Find where the given text appears and provide that cell's center as (x, y) coordinate. 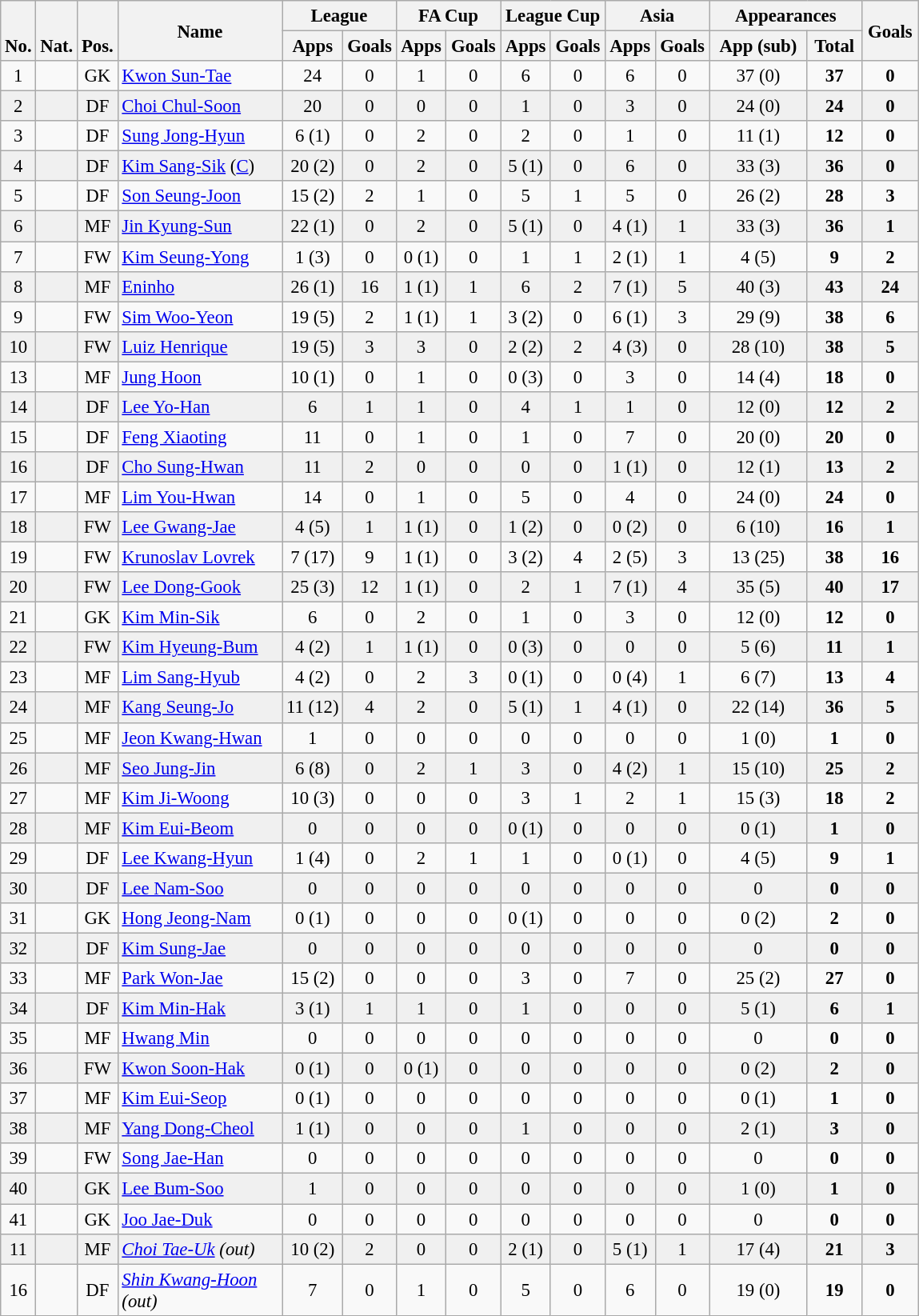
Hong Jeong-Nam (200, 918)
Kang Seung-Jo (200, 708)
Choi Chul-Soon (200, 106)
Sim Woo-Yeon (200, 317)
Song Jae-Han (200, 1159)
22 (18, 647)
17 (4) (758, 1249)
Kwon Sun-Tae (200, 76)
32 (18, 948)
Kim Hyeung-Bum (200, 647)
FA Cup (448, 16)
Hwang Min (200, 1038)
25 (2) (758, 978)
6 (7) (758, 678)
Kim Min-Sik (200, 618)
Kim Sung-Jae (200, 948)
Luiz Henrique (200, 346)
20 (0) (758, 437)
41 (18, 1219)
8 (18, 286)
34 (18, 1009)
App (sub) (758, 46)
Lee Gwang-Jae (200, 527)
13 (25) (758, 558)
1 (3) (313, 257)
10 (1) (313, 377)
6 (10) (758, 527)
League Cup (553, 16)
26 (1) (313, 286)
Cho Sung-Hwan (200, 467)
Jin Kyung-Sun (200, 226)
Lee Bum-Soo (200, 1189)
19 (0) (758, 1290)
Choi Tae-Uk (out) (200, 1249)
35 (5) (758, 587)
Lee Dong-Gook (200, 587)
30 (18, 888)
23 (18, 678)
29 (9) (758, 317)
22 (14) (758, 708)
Son Seung-Joon (200, 196)
Total (835, 46)
28 (10) (758, 346)
15 (3) (758, 798)
26 (2) (758, 196)
Lee Nam-Soo (200, 888)
1 (4) (313, 858)
10 (2) (313, 1249)
5 (6) (758, 647)
Lim You-Hwan (200, 497)
31 (18, 918)
43 (835, 286)
Seo Jung-Jin (200, 768)
Krunoslav Lovrek (200, 558)
25 (3) (313, 587)
35 (18, 1038)
14 (4) (758, 377)
Kim Min-Hak (200, 1009)
Kim Seung-Yong (200, 257)
League (339, 16)
15 (10) (758, 768)
Shin Kwang-Hoon (out) (200, 1290)
2 (5) (630, 558)
Asia (657, 16)
Joo Jae-Duk (200, 1219)
Yang Dong-Cheol (200, 1129)
6 (8) (313, 768)
0 (4) (630, 678)
Kim Eui-Seop (200, 1098)
Lee Yo-Han (200, 407)
No. (18, 30)
Sung Jong-Hyun (200, 136)
Jung Hoon (200, 377)
12 (1) (758, 467)
29 (18, 858)
33 (18, 978)
Lee Kwang-Hyun (200, 858)
2 (2) (526, 346)
39 (18, 1159)
Nat. (57, 30)
Lim Sang-Hyub (200, 678)
Appearances (785, 16)
26 (18, 768)
15 (18, 437)
10 (3) (313, 798)
10 (18, 346)
Kwon Soon-Hak (200, 1069)
Kim Eui-Beom (200, 828)
Eninho (200, 286)
11 (12) (313, 708)
3 (1) (313, 1009)
Park Won-Jae (200, 978)
22 (1) (313, 226)
Kim Ji-Woong (200, 798)
Feng Xiaoting (200, 437)
1 (2) (526, 527)
11 (1) (758, 136)
20 (2) (313, 166)
Pos. (98, 30)
Kim Sang-Sik (C) (200, 166)
Jeon Kwang-Hwan (200, 738)
40 (3) (758, 286)
Name (200, 30)
37 (0) (758, 76)
4 (3) (630, 346)
7 (17) (313, 558)
